Pinpoint the cell where the given text exists, returning its [x, y] midpoint coordinate. 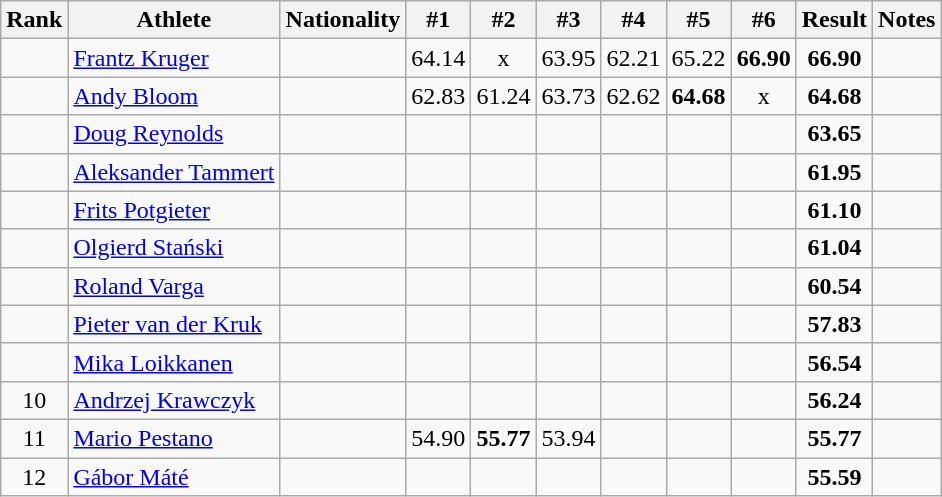
Mario Pestano [174, 438]
60.54 [834, 286]
63.65 [834, 134]
#3 [568, 20]
11 [34, 438]
12 [34, 477]
#1 [438, 20]
Roland Varga [174, 286]
#2 [504, 20]
63.95 [568, 58]
63.73 [568, 96]
Frits Potgieter [174, 210]
64.14 [438, 58]
#6 [764, 20]
53.94 [568, 438]
Frantz Kruger [174, 58]
Pieter van der Kruk [174, 324]
56.24 [834, 400]
54.90 [438, 438]
Rank [34, 20]
Doug Reynolds [174, 134]
Notes [907, 20]
Andrzej Krawczyk [174, 400]
#4 [634, 20]
56.54 [834, 362]
10 [34, 400]
61.95 [834, 172]
Athlete [174, 20]
Gábor Máté [174, 477]
61.10 [834, 210]
62.62 [634, 96]
62.83 [438, 96]
61.04 [834, 248]
Andy Bloom [174, 96]
65.22 [698, 58]
62.21 [634, 58]
#5 [698, 20]
Mika Loikkanen [174, 362]
Result [834, 20]
57.83 [834, 324]
61.24 [504, 96]
Olgierd Stański [174, 248]
Aleksander Tammert [174, 172]
55.59 [834, 477]
Nationality [343, 20]
